Detect which cell encompasses the target text, then output its [x, y] center coordinate. 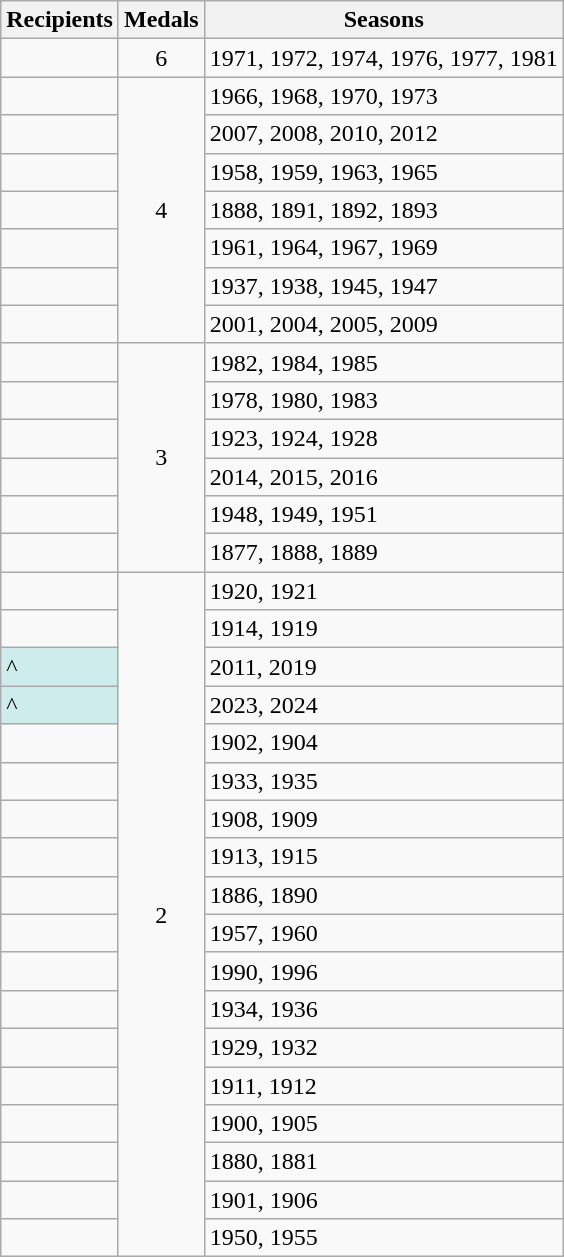
1920, 1921 [384, 591]
1900, 1905 [384, 1124]
1923, 1924, 1928 [384, 438]
1888, 1891, 1892, 1893 [384, 210]
1886, 1890 [384, 895]
1948, 1949, 1951 [384, 515]
2001, 2004, 2005, 2009 [384, 324]
1911, 1912 [384, 1085]
1880, 1881 [384, 1162]
1933, 1935 [384, 781]
1902, 1904 [384, 743]
1934, 1936 [384, 1009]
1982, 1984, 1985 [384, 362]
Seasons [384, 20]
1877, 1888, 1889 [384, 553]
1978, 1980, 1983 [384, 400]
1901, 1906 [384, 1200]
1950, 1955 [384, 1238]
6 [161, 58]
1971, 1972, 1974, 1976, 1977, 1981 [384, 58]
3 [161, 457]
Recipients [60, 20]
2011, 2019 [384, 667]
2 [161, 914]
2007, 2008, 2010, 2012 [384, 134]
1908, 1909 [384, 819]
1929, 1932 [384, 1047]
1966, 1968, 1970, 1973 [384, 96]
1958, 1959, 1963, 1965 [384, 172]
2014, 2015, 2016 [384, 477]
1961, 1964, 1967, 1969 [384, 248]
1957, 1960 [384, 933]
1937, 1938, 1945, 1947 [384, 286]
Medals [161, 20]
1914, 1919 [384, 629]
2023, 2024 [384, 705]
1990, 1996 [384, 971]
1913, 1915 [384, 857]
4 [161, 210]
